Scan for the cell matching the given text and deliver its [X, Y] coordinate at center. 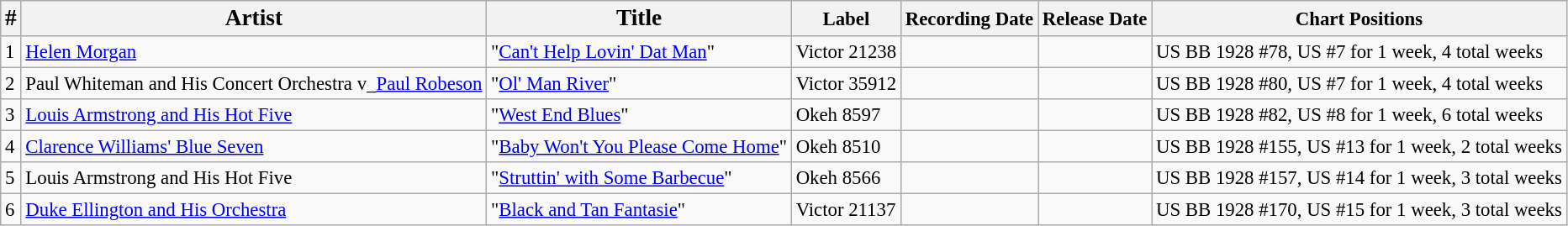
Okeh 8566 [846, 178]
US BB 1928 #170, US #15 for 1 week, 3 total weeks [1359, 210]
Victor 21238 [846, 52]
US BB 1928 #78, US #7 for 1 week, 4 total weeks [1359, 52]
US BB 1928 #80, US #7 for 1 week, 4 total weeks [1359, 84]
# [11, 18]
Victor 21137 [846, 210]
Recording Date [969, 18]
Helen Morgan [254, 52]
Victor 35912 [846, 84]
Label [846, 18]
Clarence Williams' Blue Seven [254, 147]
Okeh 8510 [846, 147]
Chart Positions [1359, 18]
Release Date [1095, 18]
"Baby Won't You Please Come Home" [639, 147]
"Struttin' with Some Barbecue" [639, 178]
2 [11, 84]
5 [11, 178]
Artist [254, 18]
4 [11, 147]
1 [11, 52]
"Can't Help Lovin' Dat Man" [639, 52]
US BB 1928 #155, US #13 for 1 week, 2 total weeks [1359, 147]
US BB 1928 #82, US #8 for 1 week, 6 total weeks [1359, 115]
3 [11, 115]
Title [639, 18]
"Ol' Man River" [639, 84]
Duke Ellington and His Orchestra [254, 210]
"Black and Tan Fantasie" [639, 210]
US BB 1928 #157, US #14 for 1 week, 3 total weeks [1359, 178]
Okeh 8597 [846, 115]
Paul Whiteman and His Concert Orchestra v_Paul Robeson [254, 84]
6 [11, 210]
"West End Blues" [639, 115]
